Detect which cell encompasses the target text, then output its (x, y) center coordinate. 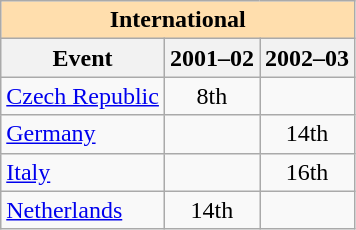
8th (212, 96)
Germany (83, 134)
Czech Republic (83, 96)
Event (83, 58)
2001–02 (212, 58)
16th (308, 172)
2002–03 (308, 58)
Italy (83, 172)
Netherlands (83, 210)
International (178, 20)
